Find where the given text appears and provide that cell's center as [x, y] coordinate. 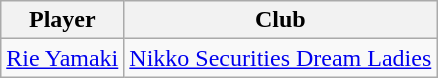
Player [62, 20]
Rie Yamaki [62, 58]
Club [280, 20]
Nikko Securities Dream Ladies [280, 58]
